Return the (x, y) coordinate for the center point of the cell that contains the specified text.  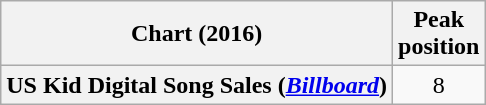
Chart (2016) (197, 34)
US Kid Digital Song Sales (Billboard) (197, 85)
8 (439, 85)
Peak position (439, 34)
